Pinpoint the cell where the given text exists, returning its [X, Y] midpoint coordinate. 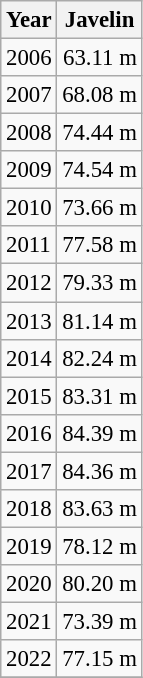
84.36 m [100, 471]
78.12 m [100, 546]
83.63 m [100, 509]
73.39 m [100, 621]
77.15 m [100, 659]
2021 [29, 621]
2017 [29, 471]
2014 [29, 358]
2006 [29, 58]
Year [29, 20]
2020 [29, 584]
74.44 m [100, 133]
2018 [29, 509]
2019 [29, 546]
2011 [29, 245]
80.20 m [100, 584]
77.58 m [100, 245]
79.33 m [100, 283]
82.24 m [100, 358]
68.08 m [100, 95]
Javelin [100, 20]
63.11 m [100, 58]
2016 [29, 433]
2009 [29, 170]
83.31 m [100, 396]
84.39 m [100, 433]
81.14 m [100, 321]
2015 [29, 396]
2010 [29, 208]
73.66 m [100, 208]
74.54 m [100, 170]
2012 [29, 283]
2007 [29, 95]
2013 [29, 321]
2022 [29, 659]
2008 [29, 133]
